Output the (X, Y) coordinate of the center of the cell containing the given text.  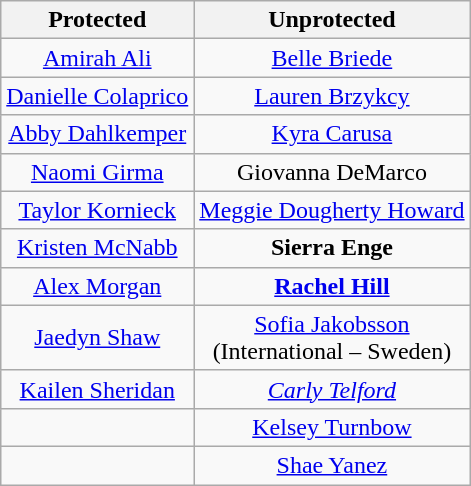
Kyra Carusa (332, 134)
Naomi Girma (98, 172)
Alex Morgan (98, 286)
Sierra Enge (332, 248)
Kailen Sheridan (98, 389)
Lauren Brzykcy (332, 96)
Carly Telford (332, 389)
Jaedyn Shaw (98, 338)
Meggie Dougherty Howard (332, 210)
Unprotected (332, 20)
Rachel Hill (332, 286)
Kelsey Turnbow (332, 427)
Shae Yanez (332, 465)
Danielle Colaprico (98, 96)
Kristen McNabb (98, 248)
Protected (98, 20)
Amirah Ali (98, 58)
Giovanna DeMarco (332, 172)
Sofia Jakobsson(International – Sweden) (332, 338)
Taylor Kornieck (98, 210)
Belle Briede (332, 58)
Abby Dahlkemper (98, 134)
